From the cell containing the given text, extract its center point as [x, y] coordinate. 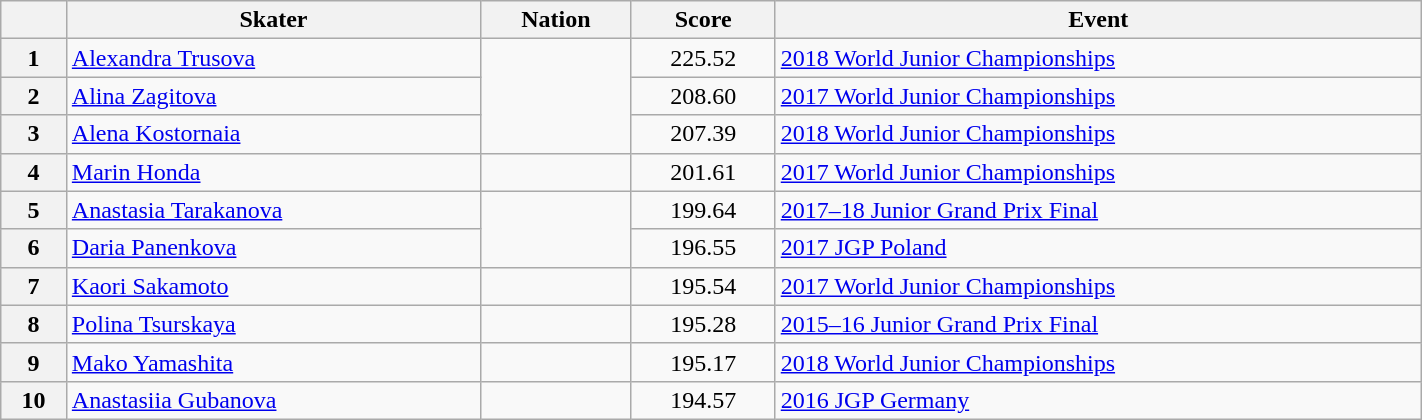
Polina Tsurskaya [273, 324]
Anastasia Tarakanova [273, 210]
2015–16 Junior Grand Prix Final [1098, 324]
195.28 [703, 324]
6 [34, 248]
2 [34, 96]
Event [1098, 20]
Daria Panenkova [273, 248]
2017–18 Junior Grand Prix Final [1098, 210]
4 [34, 172]
7 [34, 286]
Anastasiia Gubanova [273, 400]
208.60 [703, 96]
2016 JGP Germany [1098, 400]
201.61 [703, 172]
8 [34, 324]
195.17 [703, 362]
Marin Honda [273, 172]
10 [34, 400]
Mako Yamashita [273, 362]
Score [703, 20]
Nation [556, 20]
Alexandra Trusova [273, 58]
3 [34, 134]
Skater [273, 20]
2017 JGP Poland [1098, 248]
Alina Zagitova [273, 96]
225.52 [703, 58]
196.55 [703, 248]
199.64 [703, 210]
9 [34, 362]
Kaori Sakamoto [273, 286]
1 [34, 58]
5 [34, 210]
Alena Kostornaia [273, 134]
194.57 [703, 400]
207.39 [703, 134]
195.54 [703, 286]
